Provide the [X, Y] coordinate of the cell's center where the given text is located.  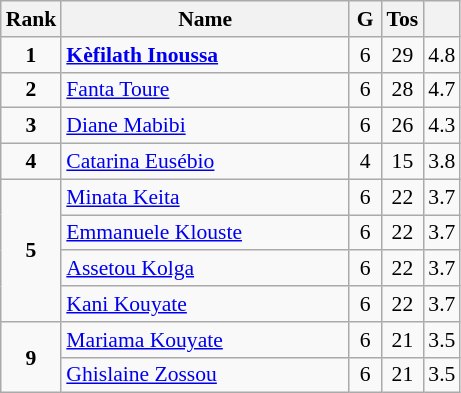
15 [403, 162]
29 [403, 55]
4.7 [442, 90]
Name [205, 19]
Mariama Kouyate [205, 340]
Minata Keita [205, 197]
Rank [32, 19]
G [366, 19]
Fanta Toure [205, 90]
5 [32, 250]
1 [32, 55]
Catarina Eusébio [205, 162]
9 [32, 358]
4.3 [442, 126]
Kani Kouyate [205, 304]
28 [403, 90]
Tos [403, 19]
3.8 [442, 162]
Kèfilath Inoussa [205, 55]
26 [403, 126]
Emmanuele Klouste [205, 233]
3 [32, 126]
2 [32, 90]
Ghislaine Zossou [205, 375]
Diane Mabibi [205, 126]
Assetou Kolga [205, 269]
4.8 [442, 55]
